Identify which cell holds the provided text, then report its (x, y) central coordinate. 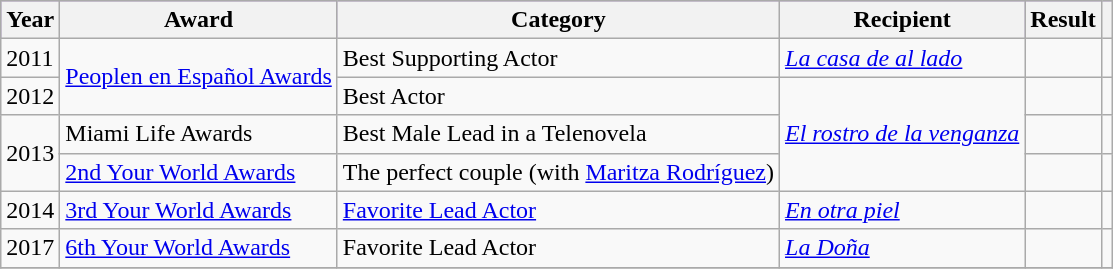
Result (1063, 20)
En otra piel (902, 210)
Award (198, 20)
6th Your World Awards (198, 248)
La casa de al lado (902, 58)
2011 (30, 58)
Year (30, 20)
Recipient (902, 20)
Category (558, 20)
3rd Your World Awards (198, 210)
Best Supporting Actor (558, 58)
2nd Your World Awards (198, 172)
The perfect couple (with Maritza Rodríguez) (558, 172)
Best Actor (558, 96)
2012 (30, 96)
Miami Life Awards (198, 134)
El rostro de la venganza (902, 134)
La Doña (902, 248)
Peoplen en Español Awards (198, 77)
2014 (30, 210)
2017 (30, 248)
Best Male Lead in a Telenovela (558, 134)
2013 (30, 153)
